Scan for the cell matching the given text and deliver its (X, Y) coordinate at center. 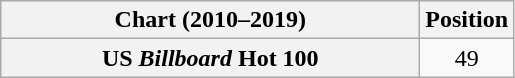
49 (467, 58)
Position (467, 20)
US Billboard Hot 100 (210, 58)
Chart (2010–2019) (210, 20)
